Locate the cell with the specified text and output its (X, Y) center coordinate. 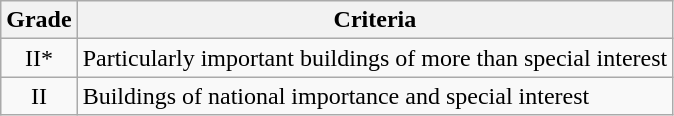
Buildings of national importance and special interest (375, 96)
Particularly important buildings of more than special interest (375, 58)
Criteria (375, 20)
II (39, 96)
II* (39, 58)
Grade (39, 20)
